Detect which cell encompasses the target text, then output its [X, Y] center coordinate. 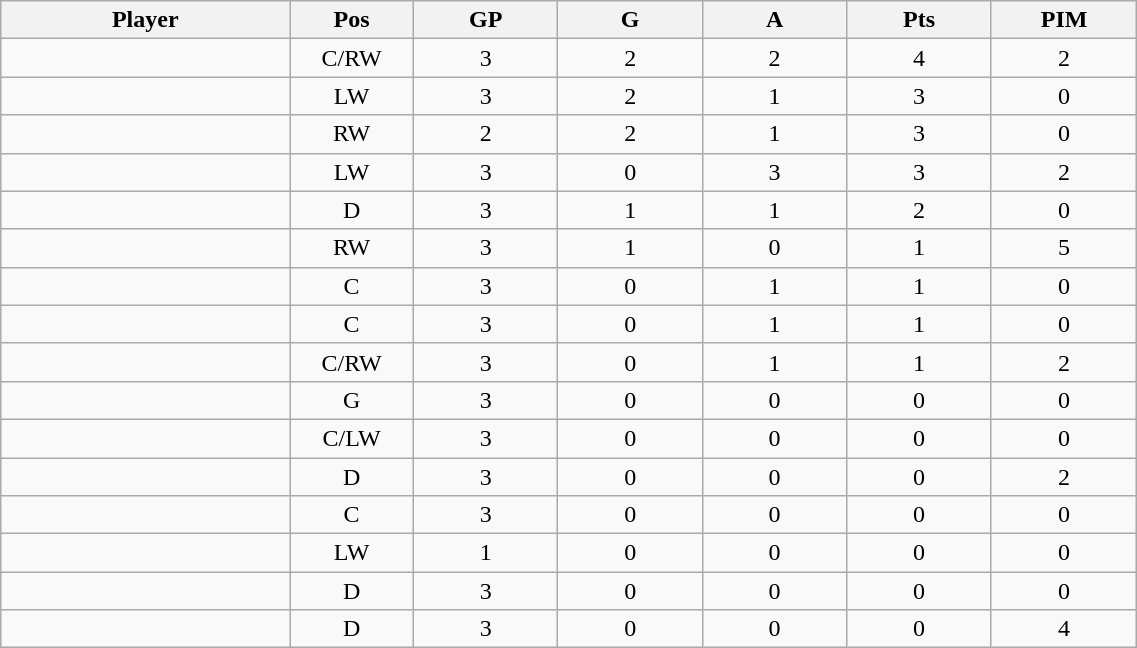
A [774, 20]
Pts [919, 20]
5 [1064, 248]
C/LW [352, 438]
Player [146, 20]
GP [485, 20]
Pos [352, 20]
PIM [1064, 20]
